Locate the cell with the specified text and output its [X, Y] center coordinate. 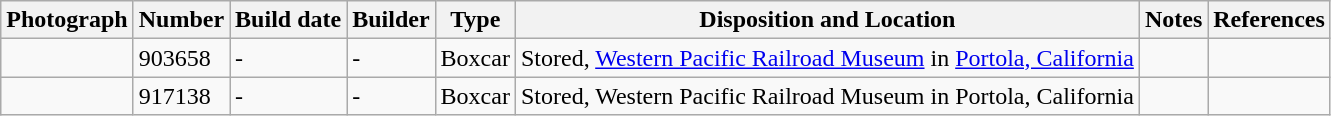
Notes [1173, 20]
Builder [391, 20]
Type [475, 20]
References [1270, 20]
Photograph [67, 20]
903658 [181, 58]
Disposition and Location [827, 20]
917138 [181, 96]
Number [181, 20]
Build date [288, 20]
